Output the [x, y] coordinate of the center of the cell containing the given text.  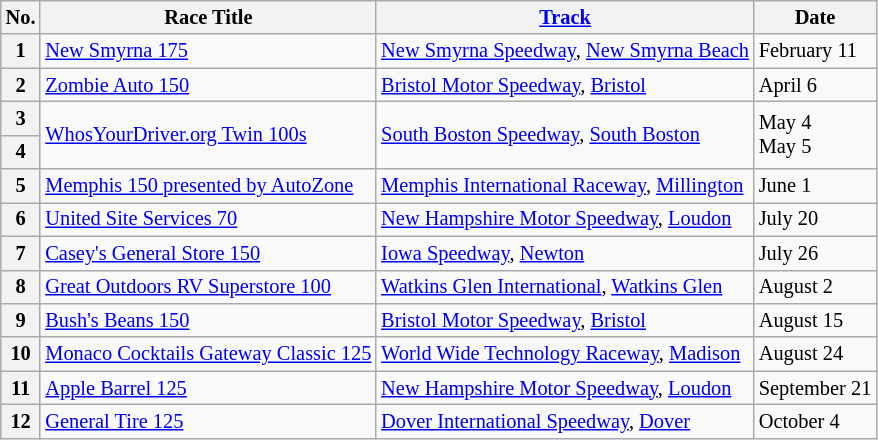
June 1 [815, 186]
3 [21, 118]
May 4May 5 [815, 134]
Date [815, 17]
Apple Barrel 125 [208, 388]
July 20 [815, 219]
World Wide Technology Raceway, Madison [565, 354]
10 [21, 354]
Race Title [208, 17]
Track [565, 17]
April 6 [815, 85]
7 [21, 253]
6 [21, 219]
July 26 [815, 253]
No. [21, 17]
Casey's General Store 150 [208, 253]
Zombie Auto 150 [208, 85]
9 [21, 320]
5 [21, 186]
New Smyrna 175 [208, 51]
4 [21, 152]
Watkins Glen International, Watkins Glen [565, 287]
Dover International Speedway, Dover [565, 421]
Memphis International Raceway, Millington [565, 186]
11 [21, 388]
Iowa Speedway, Newton [565, 253]
October 4 [815, 421]
1 [21, 51]
Monaco Cocktails Gateway Classic 125 [208, 354]
South Boston Speedway, South Boston [565, 134]
General Tire 125 [208, 421]
Great Outdoors RV Superstore 100 [208, 287]
12 [21, 421]
August 2 [815, 287]
Bush's Beans 150 [208, 320]
2 [21, 85]
September 21 [815, 388]
August 24 [815, 354]
New Smyrna Speedway, New Smyrna Beach [565, 51]
8 [21, 287]
February 11 [815, 51]
WhosYourDriver.org Twin 100s [208, 134]
Memphis 150 presented by AutoZone [208, 186]
United Site Services 70 [208, 219]
August 15 [815, 320]
